Provide the [X, Y] coordinate of the cell's center where the given text is located.  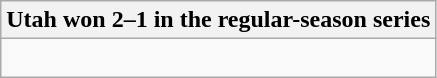
Utah won 2–1 in the regular-season series [218, 20]
